Capture the cell that displays the provided text and extract its [X, Y] central coordinate. 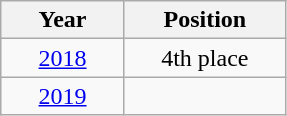
2019 [63, 96]
Year [63, 20]
Position [204, 20]
2018 [63, 58]
4th place [204, 58]
